Find where the given text appears and provide that cell's center as [x, y] coordinate. 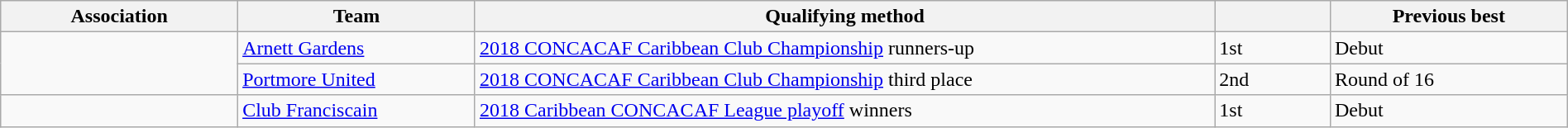
2018 CONCACAF Caribbean Club Championship runners-up [844, 48]
Arnett Gardens [357, 48]
Qualifying method [844, 17]
Portmore United [357, 79]
Round of 16 [1449, 79]
Club Franciscain [357, 111]
Association [119, 17]
Team [357, 17]
2nd [1273, 79]
2018 CONCACAF Caribbean Club Championship third place [844, 79]
Previous best [1449, 17]
2018 Caribbean CONCACAF League playoff winners [844, 111]
